Determine the (x, y) coordinate at the center of the cell enclosing the given text.  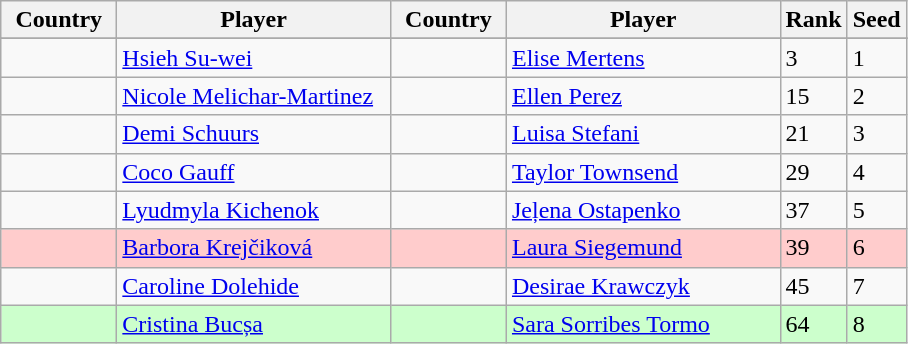
Nicole Melichar-Martinez (254, 96)
Cristina Bucșa (254, 324)
Desirae Krawczyk (643, 286)
Coco Gauff (254, 172)
Caroline Dolehide (254, 286)
15 (814, 96)
Laura Siegemund (643, 248)
Elise Mertens (643, 58)
Rank (814, 20)
21 (814, 134)
4 (876, 172)
Demi Schuurs (254, 134)
Seed (876, 20)
Barbora Krejčiková (254, 248)
Sara Sorribes Tormo (643, 324)
Taylor Townsend (643, 172)
45 (814, 286)
8 (876, 324)
5 (876, 210)
6 (876, 248)
1 (876, 58)
7 (876, 286)
Jeļena Ostapenko (643, 210)
Hsieh Su-wei (254, 58)
2 (876, 96)
Luisa Stefani (643, 134)
Ellen Perez (643, 96)
Lyudmyla Kichenok (254, 210)
37 (814, 210)
64 (814, 324)
39 (814, 248)
29 (814, 172)
